Pinpoint the cell where the given text exists, returning its (x, y) midpoint coordinate. 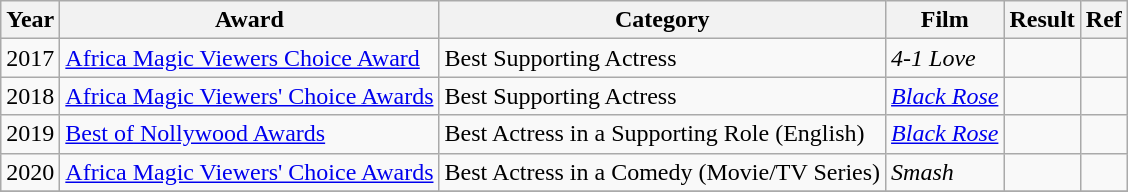
Africa Magic Viewers Choice Award (250, 58)
2020 (30, 172)
2018 (30, 96)
4-1 Love (945, 58)
Film (945, 20)
Best Actress in a Comedy (Movie/TV Series) (662, 172)
Best Actress in a Supporting Role (English) (662, 134)
Award (250, 20)
Smash (945, 172)
Category (662, 20)
2017 (30, 58)
2019 (30, 134)
Best of Nollywood Awards (250, 134)
Ref (1104, 20)
Result (1042, 20)
Year (30, 20)
